Determine the [X, Y] coordinate at the center of the cell enclosing the given text.  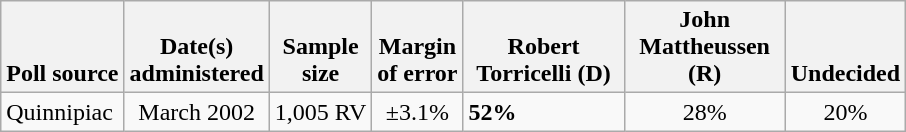
March 2002 [196, 112]
Samplesize [320, 47]
±3.1% [418, 112]
20% [845, 112]
28% [704, 112]
Undecided [845, 47]
Poll source [62, 47]
1,005 RV [320, 112]
RobertTorricelli (D) [544, 47]
Date(s)administered [196, 47]
Quinnipiac [62, 112]
JohnMattheussen (R) [704, 47]
52% [544, 112]
Marginof error [418, 47]
